Identify which cell holds the provided text, then report its [x, y] central coordinate. 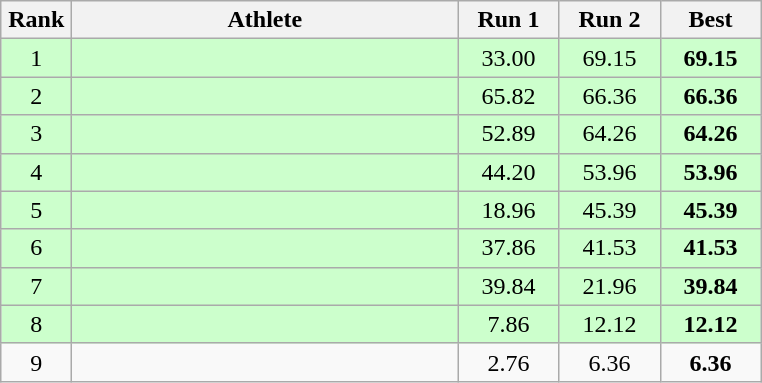
2 [36, 96]
2.76 [508, 362]
52.89 [508, 134]
7.86 [508, 324]
Run 2 [610, 20]
1 [36, 58]
Rank [36, 20]
3 [36, 134]
6 [36, 248]
5 [36, 210]
9 [36, 362]
7 [36, 286]
4 [36, 172]
44.20 [508, 172]
Athlete [265, 20]
Run 1 [508, 20]
18.96 [508, 210]
21.96 [610, 286]
33.00 [508, 58]
Best [710, 20]
37.86 [508, 248]
8 [36, 324]
65.82 [508, 96]
